Pinpoint the cell where the given text exists, returning its [X, Y] midpoint coordinate. 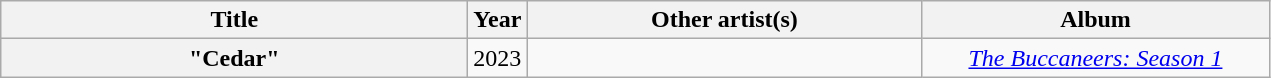
Other artist(s) [724, 20]
Year [498, 20]
Title [234, 20]
2023 [498, 58]
The Buccaneers: Season 1 [1096, 58]
"Cedar" [234, 58]
Album [1096, 20]
